Pinpoint the cell where the given text exists, returning its [x, y] midpoint coordinate. 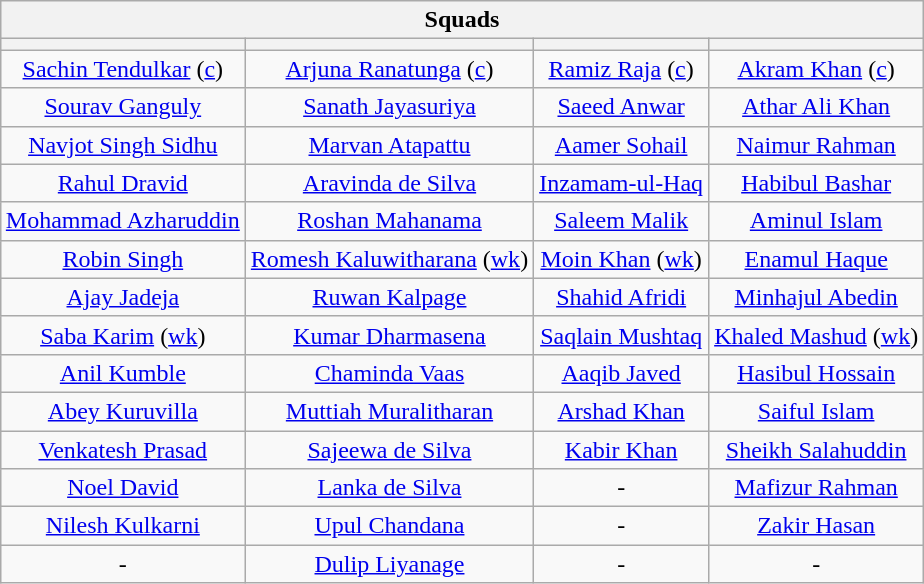
Khaled Mashud (wk) [816, 335]
Athar Ali Khan [816, 107]
Mafizur Rahman [816, 488]
Naimur Rahman [816, 145]
Habibul Bashar [816, 183]
Rahul Dravid [122, 183]
Saqlain Mushtaq [622, 335]
Romesh Kaluwitharana (wk) [389, 259]
Roshan Mahanama [389, 221]
Dulip Liyanage [389, 564]
Marvan Atapattu [389, 145]
Aminul Islam [816, 221]
Anil Kumble [122, 373]
Abey Kuruvilla [122, 411]
Lanka de Silva [389, 488]
Saba Karim (wk) [122, 335]
Saiful Islam [816, 411]
Squads [462, 20]
Kumar Dharmasena [389, 335]
Ajay Jadeja [122, 297]
Hasibul Hossain [816, 373]
Aravinda de Silva [389, 183]
Sajeewa de Silva [389, 449]
Nilesh Kulkarni [122, 526]
Robin Singh [122, 259]
Venkatesh Prasad [122, 449]
Kabir Khan [622, 449]
Ruwan Kalpage [389, 297]
Ramiz Raja (c) [622, 69]
Sanath Jayasuriya [389, 107]
Shahid Afridi [622, 297]
Enamul Haque [816, 259]
Muttiah Muralitharan [389, 411]
Chaminda Vaas [389, 373]
Akram Khan (c) [816, 69]
Noel David [122, 488]
Aamer Sohail [622, 145]
Saeed Anwar [622, 107]
Mohammad Azharuddin [122, 221]
Sachin Tendulkar (c) [122, 69]
Moin Khan (wk) [622, 259]
Inzamam-ul-Haq [622, 183]
Sheikh Salahuddin [816, 449]
Minhajul Abedin [816, 297]
Arshad Khan [622, 411]
Navjot Singh Sidhu [122, 145]
Zakir Hasan [816, 526]
Saleem Malik [622, 221]
Arjuna Ranatunga (c) [389, 69]
Sourav Ganguly [122, 107]
Upul Chandana [389, 526]
Aaqib Javed [622, 373]
